Provide the [x, y] coordinate of the cell's center where the given text is located.  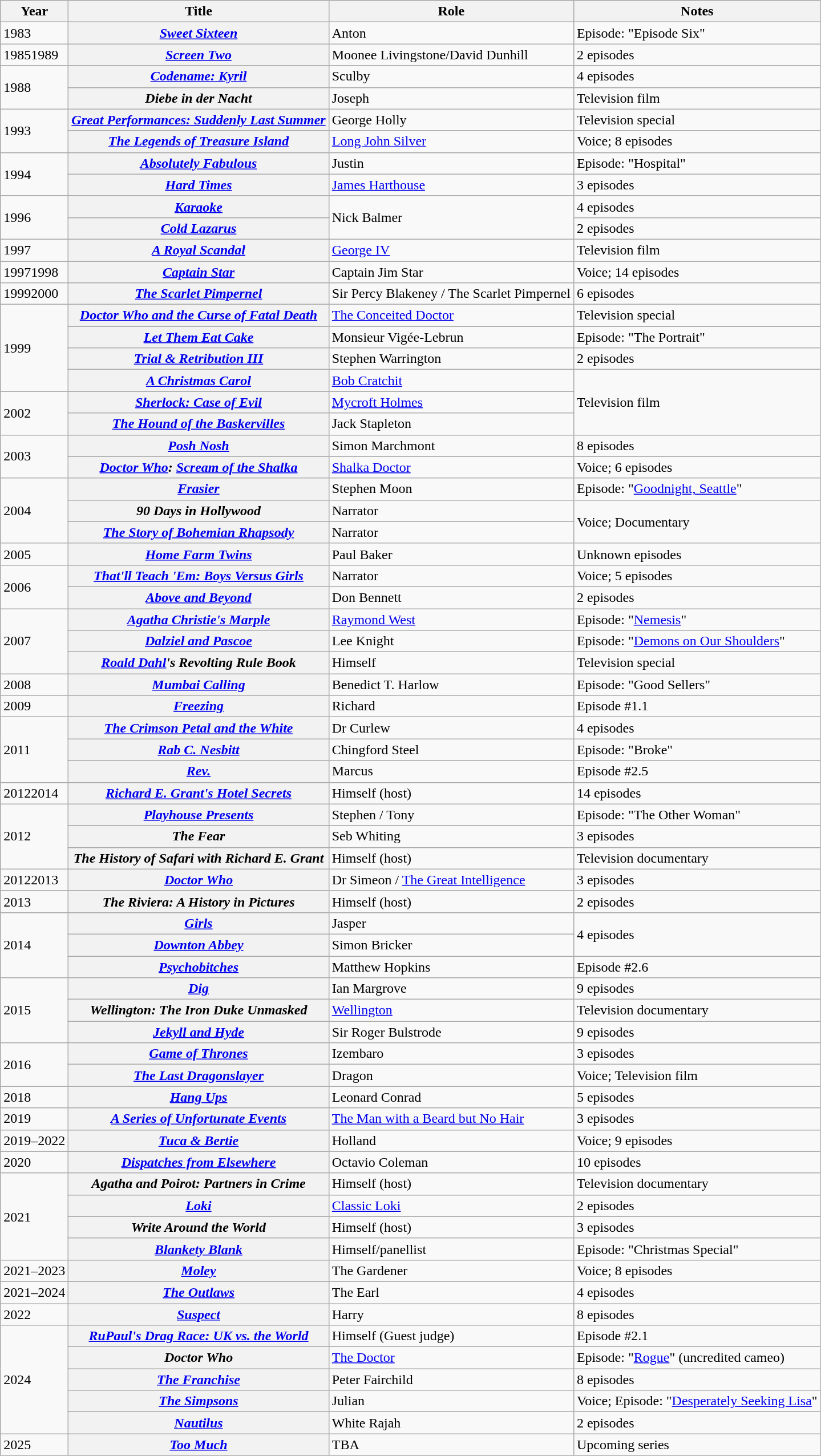
Benedict T. Harlow [451, 685]
The Gardener [451, 1271]
20122014 [34, 793]
Role [451, 11]
2002 [34, 413]
2008 [34, 685]
Stephen Warrington [451, 359]
2021–2024 [34, 1292]
Freezing [199, 706]
Trial & Retribution III [199, 359]
Loki [199, 1206]
Agatha and Poirot: Partners in Crime [199, 1184]
Episode: "The Other Woman" [697, 815]
Doctor Who: Scream of the Shalka [199, 467]
6 episodes [697, 294]
Episode #1.1 [697, 706]
Game of Thrones [199, 1054]
Mycroft Holmes [451, 402]
Absolutely Fabulous [199, 163]
George Holly [451, 120]
2019–2022 [34, 1140]
Moonee Livingstone/David Dunhill [451, 55]
1983 [34, 33]
That'll Teach 'Em: Boys Versus Girls [199, 576]
Nautilus [199, 1423]
Tuca & Bertie [199, 1140]
Voice; 14 episodes [697, 272]
2011 [34, 750]
Himself [451, 663]
Captain Jim Star [451, 272]
Codename: Kyril [199, 76]
2012 [34, 836]
Stephen Moon [451, 489]
Wellington [451, 1010]
Dalziel and Pascoe [199, 641]
2024 [34, 1380]
90 Days in Hollywood [199, 511]
Octavio Coleman [451, 1162]
Harry [451, 1314]
Great Performances: Suddenly Last Summer [199, 120]
2006 [34, 587]
Sir Percy Blakeney / The Scarlet Pimpernel [451, 294]
Shalka Doctor [451, 467]
2021–2023 [34, 1271]
Monsieur Vigée-Lebrun [451, 337]
Dr Simeon / The Great Intelligence [451, 880]
Hang Ups [199, 1097]
Write Around the World [199, 1227]
Mumbai Calling [199, 685]
White Rajah [451, 1423]
Lee Knight [451, 641]
Voice; Documentary [697, 521]
Agatha Christie's Marple [199, 619]
2009 [34, 706]
Frasier [199, 489]
Captain Star [199, 272]
Hard Times [199, 185]
A Christmas Carol [199, 381]
Episode: "Rogue" (uncredited cameo) [697, 1358]
The Man with a Beard but No Hair [451, 1119]
The Earl [451, 1292]
2007 [34, 641]
Richard [451, 706]
TBA [451, 1445]
Peter Fairchild [451, 1380]
2014 [34, 945]
Jasper [451, 923]
Julian [451, 1401]
Episode: "Episode Six" [697, 33]
Sweet Sixteen [199, 33]
The Simpsons [199, 1401]
Richard E. Grant's Hotel Secrets [199, 793]
Episode #2.5 [697, 771]
Screen Two [199, 55]
5 episodes [697, 1097]
The Franchise [199, 1380]
19851989 [34, 55]
Simon Marchmont [451, 446]
Voice; 5 episodes [697, 576]
Matthew Hopkins [451, 967]
2015 [34, 1010]
2020 [34, 1162]
Voice; 9 episodes [697, 1140]
Year [34, 11]
2022 [34, 1314]
Leonard Conrad [451, 1097]
2003 [34, 456]
Upcoming series [697, 1445]
Voice; 6 episodes [697, 467]
Episode: "The Portrait" [697, 337]
Ian Margrove [451, 989]
Sir Roger Bulstrode [451, 1032]
Sherlock: Case of Evil [199, 402]
Classic Loki [451, 1206]
Unknown episodes [697, 554]
The Doctor [451, 1358]
Sculby [451, 76]
2018 [34, 1097]
Paul Baker [451, 554]
Himself/panellist [451, 1249]
Nick Balmer [451, 217]
The Hound of the Baskervilles [199, 424]
The Last Dragonslayer [199, 1075]
1996 [34, 217]
Dispatches from Elsewhere [199, 1162]
1997 [34, 250]
2021 [34, 1216]
The Outlaws [199, 1292]
1993 [34, 131]
Rab C. Nesbitt [199, 750]
Wellington: The Iron Duke Unmasked [199, 1010]
19992000 [34, 294]
1988 [34, 87]
Episode #2.1 [697, 1336]
Marcus [451, 771]
The History of Safari with Richard E. Grant [199, 858]
Voice; Television film [697, 1075]
Doctor Who and the Curse of Fatal Death [199, 316]
Episode: "Good Sellers" [697, 685]
Long John Silver [451, 141]
Above and Beyond [199, 597]
RuPaul's Drag Race: UK vs. the World [199, 1336]
Karaoke [199, 207]
A Series of Unfortunate Events [199, 1119]
2025 [34, 1445]
The Riviera: A History in Pictures [199, 901]
Chingford Steel [451, 750]
1994 [34, 174]
Simon Bricker [451, 945]
Seb Whiting [451, 836]
Episode: "Christmas Special" [697, 1249]
Psychobitches [199, 967]
The Conceited Doctor [451, 316]
Downton Abbey [199, 945]
Blankety Blank [199, 1249]
Girls [199, 923]
The Legends of Treasure Island [199, 141]
Jekyll and Hyde [199, 1032]
Dig [199, 989]
10 episodes [697, 1162]
14 episodes [697, 793]
Voice; Episode: "Desperately Seeking Lisa" [697, 1401]
2019 [34, 1119]
Posh Nosh [199, 446]
Episode: "Goodnight, Seattle" [697, 489]
Dragon [451, 1075]
Himself (Guest judge) [451, 1336]
Izembaro [451, 1054]
Suspect [199, 1314]
Home Farm Twins [199, 554]
Anton [451, 33]
Episode: "Broke" [697, 750]
Cold Lazarus [199, 228]
A Royal Scandal [199, 250]
2005 [34, 554]
Dr Curlew [451, 728]
Justin [451, 163]
20122013 [34, 880]
Holland [451, 1140]
2013 [34, 901]
19971998 [34, 272]
2016 [34, 1065]
1999 [34, 348]
The Crimson Petal and the White [199, 728]
Roald Dahl's Revolting Rule Book [199, 663]
Too Much [199, 1445]
Notes [697, 11]
Raymond West [451, 619]
Episode: "Hospital" [697, 163]
Bob Cratchit [451, 381]
The Story of Bohemian Rhapsody [199, 532]
Moley [199, 1271]
James Harthouse [451, 185]
Don Bennett [451, 597]
Title [199, 11]
Episode: "Demons on Our Shoulders" [697, 641]
George IV [451, 250]
The Scarlet Pimpernel [199, 294]
Episode: "Nemesis" [697, 619]
Let Them Eat Cake [199, 337]
Episode #2.6 [697, 967]
Playhouse Presents [199, 815]
Jack Stapleton [451, 424]
Joseph [451, 98]
Rev. [199, 771]
2004 [34, 511]
Stephen / Tony [451, 815]
The Fear [199, 836]
Diebe in der Nacht [199, 98]
